Output the (x, y) coordinate of the center of the cell containing the given text.  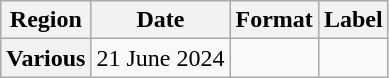
Label (353, 20)
Format (274, 20)
Date (160, 20)
Various (46, 58)
21 June 2024 (160, 58)
Region (46, 20)
